Output the [x, y] coordinate of the center of the cell containing the given text.  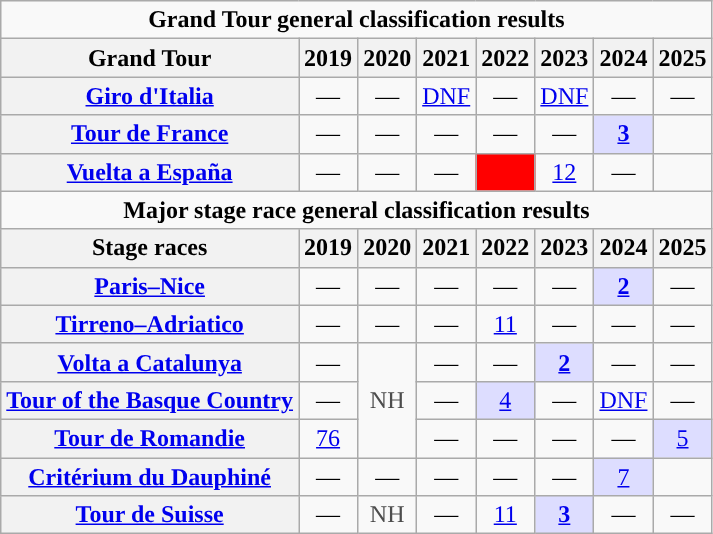
5 [682, 438]
Tour de Suisse [150, 515]
Tour de Romandie [150, 438]
Paris–Nice [150, 286]
Major stage race general classification results [356, 210]
4 [506, 400]
12 [564, 172]
Tirreno–Adriatico [150, 324]
Vuelta a España [150, 172]
7 [624, 477]
Critérium du Dauphiné [150, 477]
Grand Tour general classification results [356, 20]
Tour de France [150, 134]
76 [328, 438]
Giro d'Italia [150, 96]
Tour of the Basque Country [150, 400]
Grand Tour [150, 58]
Stage races [150, 248]
Volta a Catalunya [150, 362]
